Capture the cell that displays the provided text and extract its [x, y] central coordinate. 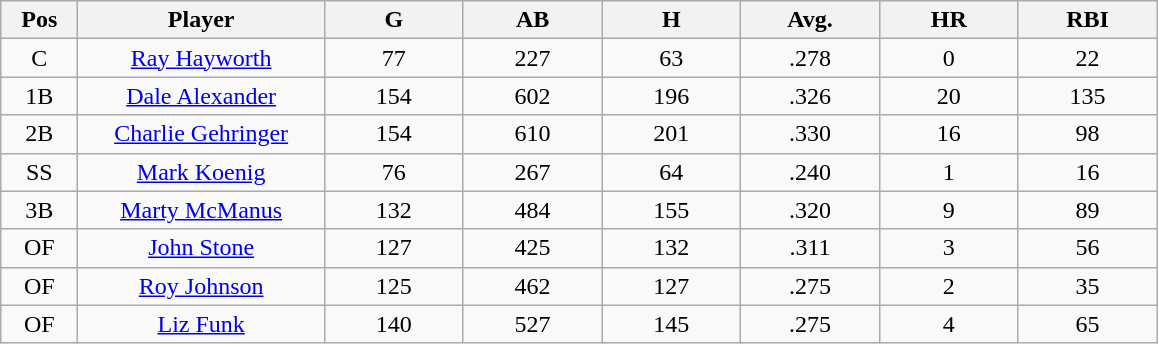
77 [394, 58]
140 [394, 324]
76 [394, 172]
0 [948, 58]
Player [202, 20]
610 [532, 134]
425 [532, 248]
227 [532, 58]
155 [672, 210]
HR [948, 20]
C [40, 58]
Dale Alexander [202, 96]
RBI [1088, 20]
.320 [810, 210]
65 [1088, 324]
201 [672, 134]
.278 [810, 58]
.326 [810, 96]
484 [532, 210]
462 [532, 286]
20 [948, 96]
125 [394, 286]
2 [948, 286]
Liz Funk [202, 324]
196 [672, 96]
Roy Johnson [202, 286]
H [672, 20]
89 [1088, 210]
Mark Koenig [202, 172]
602 [532, 96]
G [394, 20]
145 [672, 324]
56 [1088, 248]
Marty McManus [202, 210]
AB [532, 20]
1B [40, 96]
Charlie Gehringer [202, 134]
22 [1088, 58]
98 [1088, 134]
527 [532, 324]
.240 [810, 172]
63 [672, 58]
2B [40, 134]
267 [532, 172]
35 [1088, 286]
3 [948, 248]
4 [948, 324]
1 [948, 172]
9 [948, 210]
John Stone [202, 248]
64 [672, 172]
135 [1088, 96]
.330 [810, 134]
Pos [40, 20]
Avg. [810, 20]
.311 [810, 248]
3B [40, 210]
SS [40, 172]
Ray Hayworth [202, 58]
